Return the [x, y] coordinate for the center point of the cell that contains the specified text.  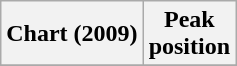
Peakposition [189, 34]
Chart (2009) [72, 34]
